From the cell containing the given text, extract its center point as (X, Y) coordinate. 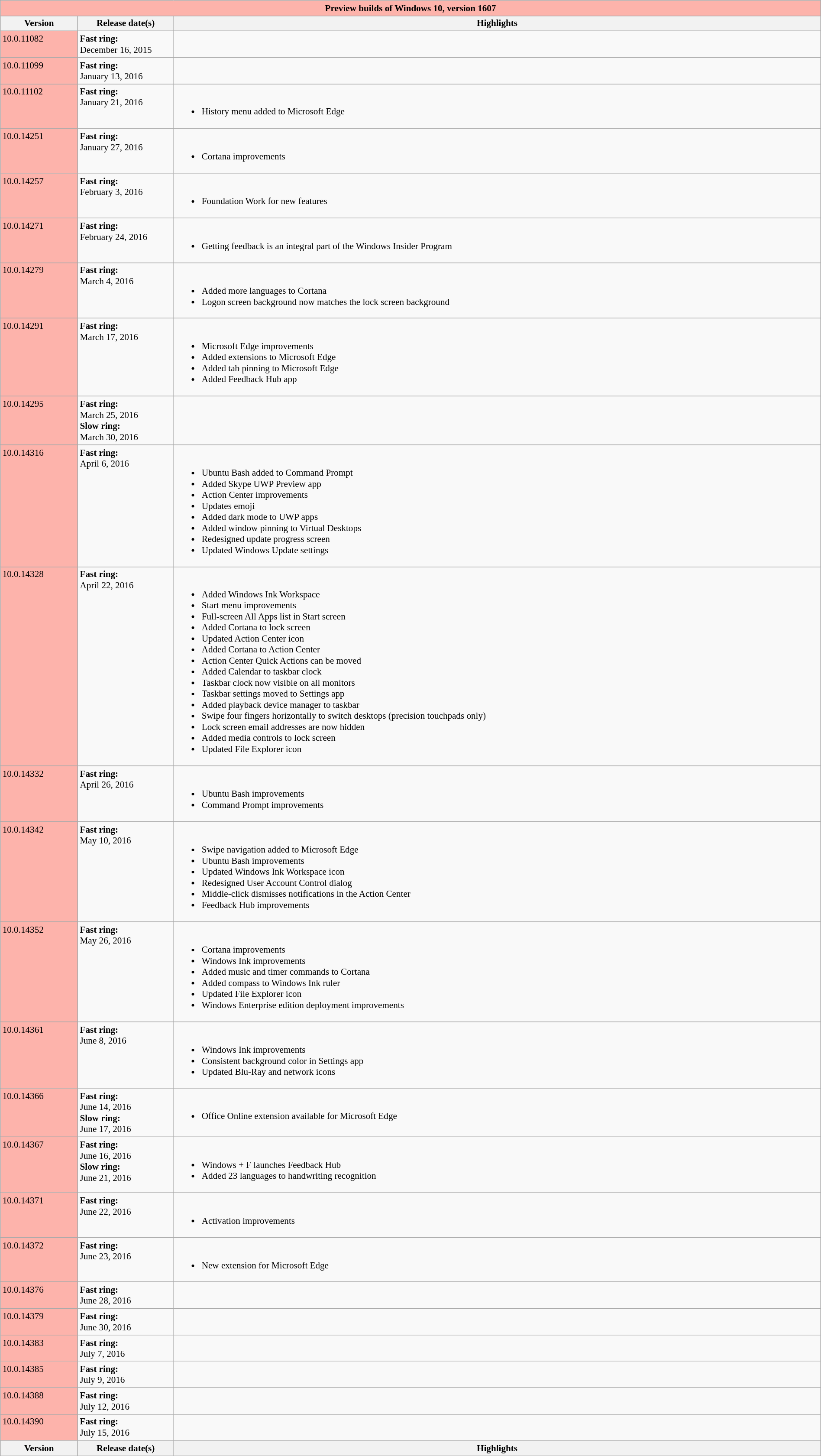
10.0.14271 (39, 240)
Fast ring:June 22, 2016 (126, 1215)
Fast ring:May 26, 2016 (126, 972)
10.0.14379 (39, 1321)
10.0.14372 (39, 1260)
Fast ring:July 9, 2016 (126, 1374)
Fast ring:January 21, 2016 (126, 107)
Fast ring:June 16, 2016Slow ring:June 21, 2016 (126, 1165)
History menu added to Microsoft Edge (497, 107)
Cortana improvements (497, 151)
Office Online extension available for Microsoft Edge (497, 1113)
Fast ring:April 22, 2016 (126, 666)
10.0.14366 (39, 1113)
10.0.14295 (39, 421)
10.0.14328 (39, 666)
10.0.14361 (39, 1055)
10.0.14257 (39, 196)
Fast ring:July 12, 2016 (126, 1401)
Fast ring:April 26, 2016 (126, 794)
Fast ring:February 24, 2016 (126, 240)
Added more languages to CortanaLogon screen background now matches the lock screen background (497, 290)
Activation improvements (497, 1215)
Fast ring:March 17, 2016 (126, 357)
10.0.14332 (39, 794)
10.0.14342 (39, 872)
New extension for Microsoft Edge (497, 1260)
Fast ring:June 8, 2016 (126, 1055)
10.0.14385 (39, 1374)
Fast ring:June 23, 2016 (126, 1260)
Fast ring:June 28, 2016 (126, 1295)
Ubuntu Bash improvementsCommand Prompt improvements (497, 794)
10.0.14291 (39, 357)
Getting feedback is an integral part of the Windows Insider Program (497, 240)
10.0.11099 (39, 71)
10.0.14376 (39, 1295)
10.0.14251 (39, 151)
10.0.14352 (39, 972)
Fast ring:March 4, 2016 (126, 290)
Fast ring:January 13, 2016 (126, 71)
Microsoft Edge improvementsAdded extensions to Microsoft EdgeAdded tab pinning to Microsoft EdgeAdded Feedback Hub app (497, 357)
10.0.14390 (39, 1427)
Fast ring:May 10, 2016 (126, 872)
Windows + F launches Feedback HubAdded 23 languages to handwriting recognition (497, 1165)
Fast ring:June 14, 2016Slow ring:June 17, 2016 (126, 1113)
Fast ring:March 25, 2016Slow ring:March 30, 2016 (126, 421)
Fast ring:July 15, 2016 (126, 1427)
10.0.11102 (39, 107)
Fast ring:July 7, 2016 (126, 1348)
10.0.14367 (39, 1165)
Fast ring:January 27, 2016 (126, 151)
10.0.11082 (39, 44)
10.0.14383 (39, 1348)
Fast ring:April 6, 2016 (126, 506)
Fast ring:February 3, 2016 (126, 196)
Fast ring:December 16, 2015 (126, 44)
10.0.14388 (39, 1401)
Windows Ink improvementsConsistent background color in Settings appUpdated Blu-Ray and network icons (497, 1055)
10.0.14371 (39, 1215)
Fast ring:June 30, 2016 (126, 1321)
Preview builds of Windows 10, version 1607 (410, 8)
10.0.14316 (39, 506)
10.0.14279 (39, 290)
Foundation Work for new features (497, 196)
